From the cell containing the given text, extract its center point as (x, y) coordinate. 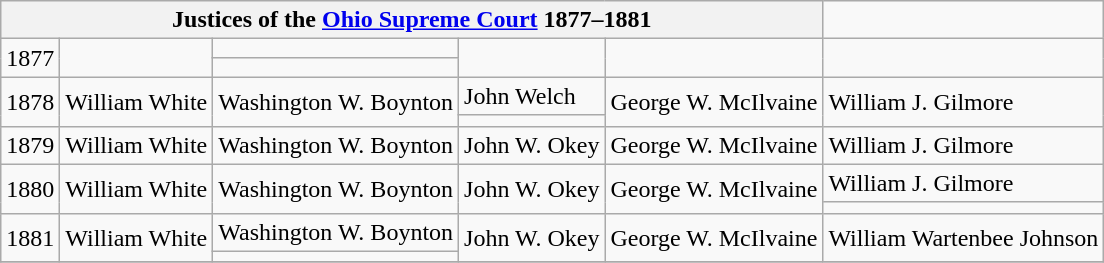
1881 (30, 238)
1878 (30, 102)
John Welch (532, 96)
1877 (30, 58)
1879 (30, 145)
William Wartenbee Johnson (964, 238)
Justices of the Ohio Supreme Court 1877–1881 (412, 20)
1880 (30, 188)
